Search for the cell housing the specified text and yield its [x, y] center coordinate. 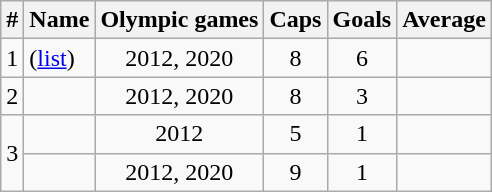
Caps [296, 20]
6 [362, 58]
Average [444, 20]
5 [296, 134]
Goals [362, 20]
9 [296, 172]
Name [60, 20]
(list) [60, 58]
2012 [180, 134]
# [12, 20]
2 [12, 96]
Olympic games [180, 20]
